Provide the (X, Y) coordinate of the cell's center where the given text is located.  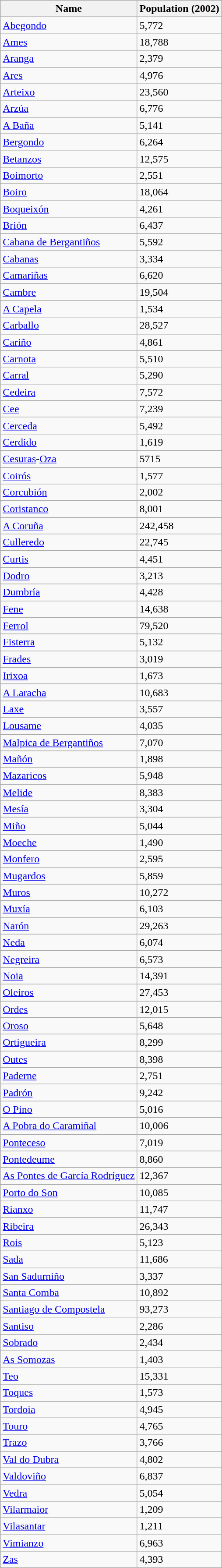
2,286 (180, 1326)
1,209 (180, 1509)
Arteixo (69, 92)
Ortigueira (69, 1043)
7,239 (180, 409)
Neda (69, 942)
Aranga (69, 59)
8,398 (180, 1059)
3,304 (180, 809)
4,802 (180, 1459)
Noia (69, 976)
Muxía (69, 909)
14,391 (180, 976)
Ferrol (69, 626)
7,572 (180, 392)
O Pino (69, 1109)
Santiago de Compostela (69, 1310)
2,751 (180, 1076)
26,343 (180, 1226)
5715 (180, 459)
As Pontes de García Rodríguez (69, 1176)
10,085 (180, 1193)
Zas (69, 1560)
As Somozas (69, 1359)
8,299 (180, 1043)
Betanzos (69, 159)
7,070 (180, 743)
8,001 (180, 509)
5,492 (180, 425)
Population (2002) (180, 9)
Vedra (69, 1493)
Rianxo (69, 1209)
Frades (69, 659)
3,019 (180, 659)
Boimorto (69, 175)
Lousame (69, 726)
Ames (69, 42)
San Sadurniño (69, 1276)
6,573 (180, 959)
Trazo (69, 1443)
Mugardos (69, 876)
6,837 (180, 1476)
5,044 (180, 826)
5,141 (180, 125)
Laxe (69, 709)
Ponteceso (69, 1143)
Toques (69, 1393)
Negreira (69, 959)
Ribeira (69, 1226)
Santa Comba (69, 1293)
6,264 (180, 142)
Dodro (69, 576)
Boiro (69, 192)
Santiso (69, 1326)
Fene (69, 609)
Cesuras-Oza (69, 459)
2,002 (180, 492)
Brión (69, 226)
Oroso (69, 1026)
10,892 (180, 1293)
5,648 (180, 1026)
5,054 (180, 1493)
A Baña (69, 125)
5,948 (180, 776)
1,573 (180, 1393)
Name (69, 9)
Abegondo (69, 25)
Moeche (69, 842)
9,242 (180, 1093)
79,520 (180, 626)
Bergondo (69, 142)
Narón (69, 926)
Cabana de Bergantiños (69, 242)
Malpica de Bergantiños (69, 743)
Cerceda (69, 425)
Oleiros (69, 992)
11,686 (180, 1259)
1,534 (180, 309)
12,015 (180, 1009)
Arzúa (69, 109)
6,963 (180, 1543)
8,383 (180, 793)
2,551 (180, 175)
93,273 (180, 1310)
10,272 (180, 892)
8,860 (180, 1159)
29,263 (180, 926)
Vilasantar (69, 1526)
Boqueixón (69, 209)
12,575 (180, 159)
Mazaricos (69, 776)
Cee (69, 409)
2,434 (180, 1343)
3,337 (180, 1276)
4,393 (180, 1560)
Valdoviño (69, 1476)
Coirós (69, 475)
22,745 (180, 542)
Cambre (69, 292)
Cariño (69, 342)
Cedeira (69, 392)
Monfero (69, 859)
7,019 (180, 1143)
6,103 (180, 909)
2,379 (180, 59)
Paderne (69, 1076)
4,451 (180, 559)
5,132 (180, 642)
5,859 (180, 876)
6,620 (180, 276)
A Coruña (69, 526)
Curtis (69, 559)
Porto do Son (69, 1193)
Fisterra (69, 642)
Melide (69, 793)
Ordes (69, 1009)
1,490 (180, 842)
1,577 (180, 475)
3,213 (180, 576)
Rois (69, 1242)
4,976 (180, 75)
Carral (69, 375)
A Capela (69, 309)
1,898 (180, 759)
4,861 (180, 342)
Val do Dubra (69, 1459)
Vimianzo (69, 1543)
242,458 (180, 526)
Touro (69, 1426)
14,638 (180, 609)
Coristanco (69, 509)
4,035 (180, 726)
Padrón (69, 1093)
5,592 (180, 242)
4,428 (180, 592)
5,290 (180, 375)
Mesía (69, 809)
Ares (69, 75)
Sada (69, 1259)
Miño (69, 826)
Vilarmaior (69, 1509)
3,334 (180, 259)
15,331 (180, 1376)
5,123 (180, 1242)
23,560 (180, 92)
3,766 (180, 1443)
18,064 (180, 192)
1,403 (180, 1359)
3,557 (180, 709)
Cabanas (69, 259)
18,788 (180, 42)
4,945 (180, 1409)
Sobrado (69, 1343)
Pontedeume (69, 1159)
Cerdido (69, 442)
Corcubión (69, 492)
Tordoia (69, 1409)
Teo (69, 1376)
1,619 (180, 442)
Irixoa (69, 676)
6,074 (180, 942)
4,765 (180, 1426)
5,510 (180, 359)
Muros (69, 892)
28,527 (180, 326)
6,437 (180, 226)
6,776 (180, 109)
Dumbría (69, 592)
Camariñas (69, 276)
Mañón (69, 759)
2,595 (180, 859)
A Pobra do Caramiñal (69, 1126)
27,453 (180, 992)
Culleredo (69, 542)
Outes (69, 1059)
A Laracha (69, 692)
Carnota (69, 359)
4,261 (180, 209)
10,006 (180, 1126)
5,772 (180, 25)
Carballo (69, 326)
19,504 (180, 292)
12,367 (180, 1176)
10,683 (180, 692)
11,747 (180, 1209)
1,211 (180, 1526)
1,673 (180, 676)
5,016 (180, 1109)
